Return the [x, y] coordinate for the center point of the cell that contains the specified text.  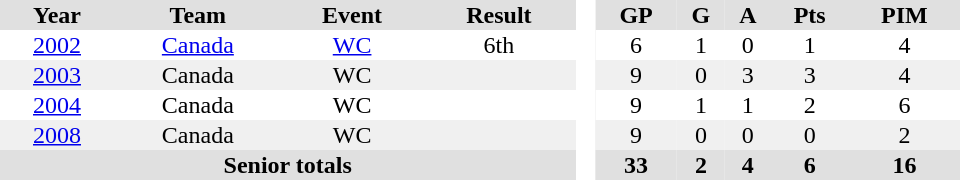
2004 [57, 105]
2003 [57, 75]
6th [500, 45]
33 [636, 165]
Year [57, 15]
A [748, 15]
Senior totals [288, 165]
Result [500, 15]
Pts [810, 15]
G [701, 15]
2002 [57, 45]
Event [352, 15]
Team [198, 15]
GP [636, 15]
16 [904, 165]
2008 [57, 135]
PIM [904, 15]
